Scan for the cell matching the given text and deliver its (X, Y) coordinate at center. 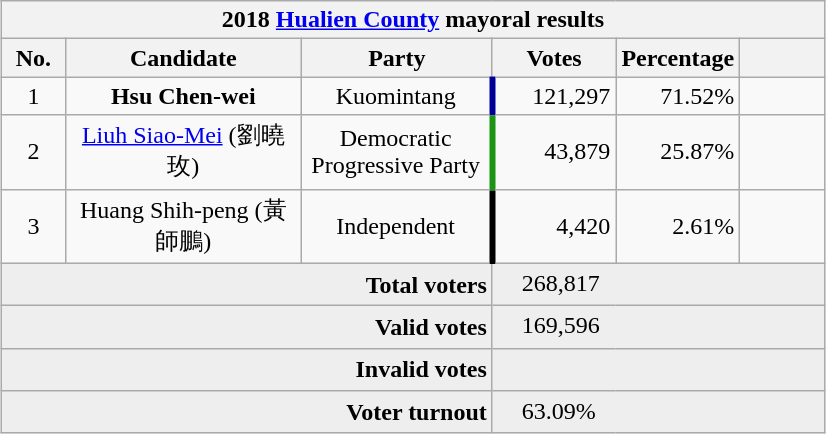
2 (34, 152)
Voter turnout (248, 412)
63.09% (658, 412)
Votes (554, 58)
3 (34, 226)
169,596 (658, 328)
25.87% (678, 152)
Valid votes (248, 328)
Democratic Progressive Party (396, 152)
268,817 (658, 284)
121,297 (554, 96)
Independent (396, 226)
Liuh Siao-Mei (劉曉玫) (183, 152)
Hsu Chen-wei (183, 96)
Total voters (248, 284)
71.52% (678, 96)
No. (34, 58)
2018 Hualien County mayoral results (414, 20)
Candidate (183, 58)
Percentage (678, 58)
Kuomintang (396, 96)
Invalid votes (248, 370)
1 (34, 96)
43,879 (554, 152)
4,420 (554, 226)
2.61% (678, 226)
Huang Shih-peng (黃師鵬) (183, 226)
Party (396, 58)
